Identify which cell holds the provided text, then report its [X, Y] central coordinate. 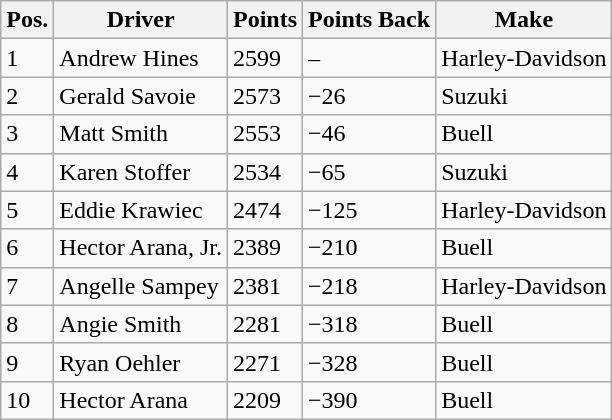
Angie Smith [141, 324]
−65 [370, 172]
2599 [264, 58]
4 [28, 172]
−390 [370, 400]
2271 [264, 362]
2381 [264, 286]
10 [28, 400]
9 [28, 362]
Make [524, 20]
−46 [370, 134]
2389 [264, 248]
2474 [264, 210]
−26 [370, 96]
Pos. [28, 20]
6 [28, 248]
2553 [264, 134]
−125 [370, 210]
Points [264, 20]
5 [28, 210]
Driver [141, 20]
Matt Smith [141, 134]
Ryan Oehler [141, 362]
3 [28, 134]
2281 [264, 324]
7 [28, 286]
Karen Stoffer [141, 172]
– [370, 58]
Points Back [370, 20]
Angelle Sampey [141, 286]
1 [28, 58]
Hector Arana, Jr. [141, 248]
Andrew Hines [141, 58]
2534 [264, 172]
−210 [370, 248]
Eddie Krawiec [141, 210]
Gerald Savoie [141, 96]
8 [28, 324]
−328 [370, 362]
2209 [264, 400]
Hector Arana [141, 400]
−318 [370, 324]
−218 [370, 286]
2573 [264, 96]
2 [28, 96]
